Extract the (X, Y) coordinate from the center of the cell holding the provided text.  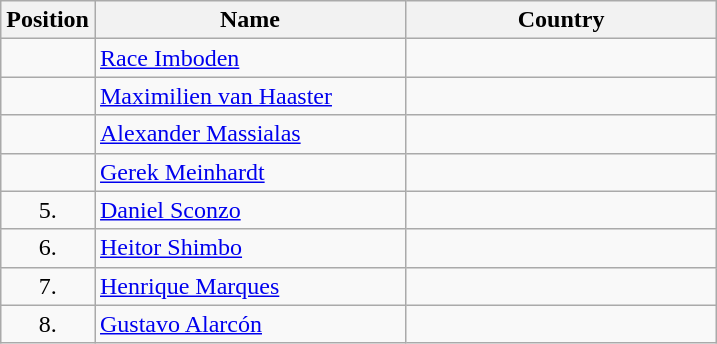
6. (48, 248)
Gerek Meinhardt (250, 172)
7. (48, 286)
Position (48, 20)
8. (48, 324)
Country (562, 20)
Gustavo Alarcón (250, 324)
Name (250, 20)
5. (48, 210)
Henrique Marques (250, 286)
Race Imboden (250, 58)
Maximilien van Haaster (250, 96)
Alexander Massialas (250, 134)
Heitor Shimbo (250, 248)
Daniel Sconzo (250, 210)
